Provide the (X, Y) coordinate of the cell's center where the given text is located.  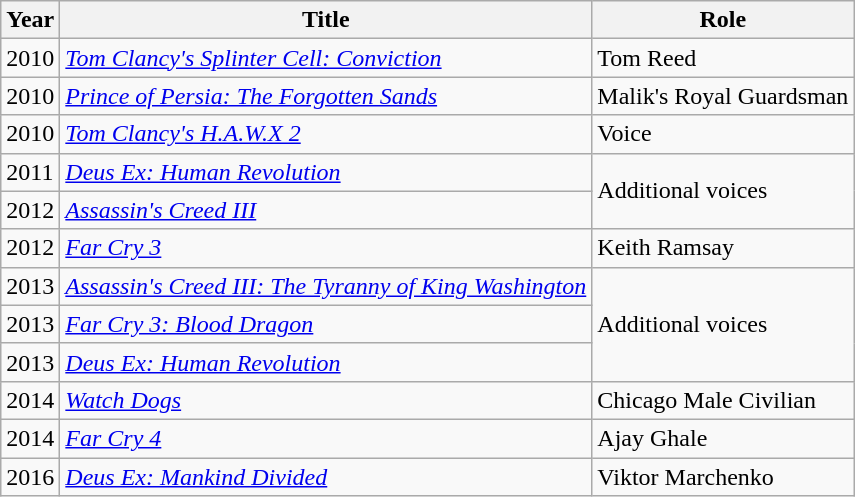
Tom Clancy's Splinter Cell: Conviction (326, 58)
2016 (30, 477)
Tom Clancy's H.A.W.X 2 (326, 134)
Role (723, 20)
Assassin's Creed III (326, 210)
Year (30, 20)
Voice (723, 134)
Keith Ramsay (723, 248)
Viktor Marchenko (723, 477)
Far Cry 3 (326, 248)
Deus Ex: Mankind Divided (326, 477)
Title (326, 20)
Tom Reed (723, 58)
Assassin's Creed III: The Tyranny of King Washington (326, 286)
Far Cry 4 (326, 438)
Ajay Ghale (723, 438)
Far Cry 3: Blood Dragon (326, 324)
Prince of Persia: The Forgotten Sands (326, 96)
Chicago Male Civilian (723, 400)
2011 (30, 172)
Watch Dogs (326, 400)
Malik's Royal Guardsman (723, 96)
